Scan for the cell matching the given text and deliver its [x, y] coordinate at center. 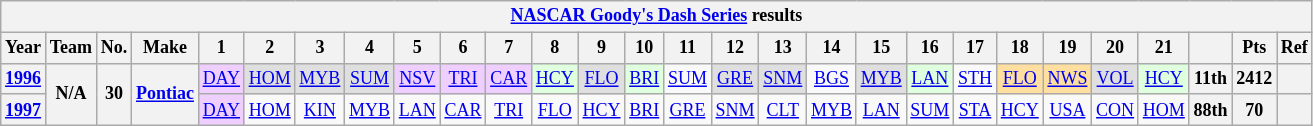
Year [24, 48]
6 [463, 48]
4 [370, 48]
USA [1068, 110]
KIN [320, 110]
30 [114, 94]
Pts [1254, 48]
18 [1020, 48]
9 [602, 48]
NSV [417, 78]
13 [783, 48]
2412 [1254, 78]
Make [166, 48]
STA [976, 110]
12 [735, 48]
11th [1210, 78]
15 [881, 48]
Pontiac [166, 94]
BGS [832, 78]
NWS [1068, 78]
20 [1116, 48]
8 [554, 48]
N/A [70, 94]
1997 [24, 110]
17 [976, 48]
1 [221, 48]
NASCAR Goody's Dash Series results [656, 16]
11 [688, 48]
10 [644, 48]
7 [509, 48]
5 [417, 48]
16 [930, 48]
CON [1116, 110]
No. [114, 48]
Ref [1294, 48]
88th [1210, 110]
2 [270, 48]
70 [1254, 110]
STH [976, 78]
VOL [1116, 78]
14 [832, 48]
CLT [783, 110]
19 [1068, 48]
1996 [24, 78]
3 [320, 48]
Team [70, 48]
21 [1164, 48]
